Return [x, y] of the center of cell containing provided text 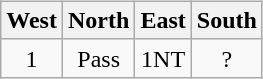
Pass [98, 58]
South [226, 20]
East [163, 20]
North [98, 20]
1NT [163, 58]
West [32, 20]
? [226, 58]
1 [32, 58]
